Extract the (X, Y) coordinate from the center of the cell holding the provided text.  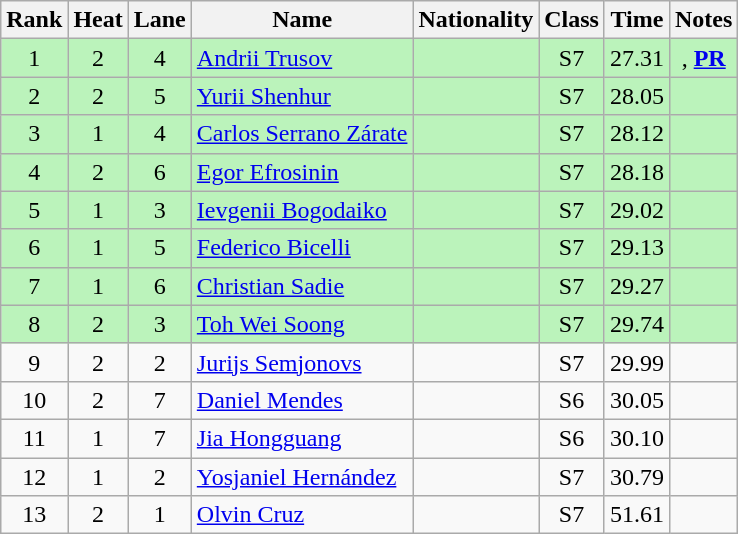
28.18 (636, 172)
Ievgenii Bogodaiko (302, 210)
28.12 (636, 134)
Jia Hongguang (302, 438)
Federico Bicelli (302, 248)
Rank (34, 20)
Name (302, 20)
Heat (98, 20)
30.79 (636, 477)
13 (34, 515)
Egor Efrosinin (302, 172)
28.05 (636, 96)
27.31 (636, 58)
Daniel Mendes (302, 400)
Nationality (476, 20)
Lane (160, 20)
9 (34, 362)
10 (34, 400)
29.27 (636, 286)
29.13 (636, 248)
Yurii Shenhur (302, 96)
29.74 (636, 324)
, PR (703, 58)
12 (34, 477)
Jurijs Semjonovs (302, 362)
29.02 (636, 210)
Class (572, 20)
Yosjaniel Hernández (302, 477)
Olvin Cruz (302, 515)
Carlos Serrano Zárate (302, 134)
Andrii Trusov (302, 58)
11 (34, 438)
Toh Wei Soong (302, 324)
30.10 (636, 438)
29.99 (636, 362)
8 (34, 324)
51.61 (636, 515)
Notes (703, 20)
Christian Sadie (302, 286)
Time (636, 20)
30.05 (636, 400)
